Determine the [x, y] coordinate at the center of the cell enclosing the given text.  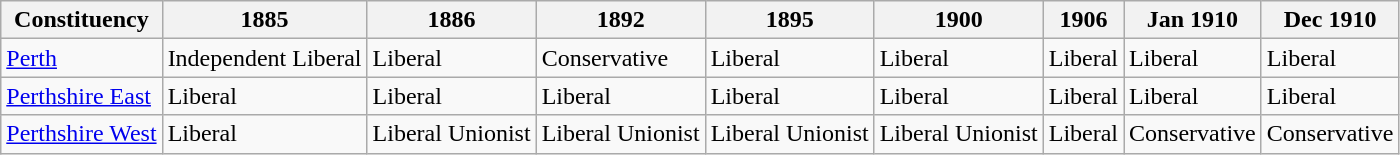
1886 [452, 20]
1895 [790, 20]
Perthshire East [82, 96]
Independent Liberal [264, 58]
Constituency [82, 20]
1900 [958, 20]
1906 [1083, 20]
Jan 1910 [1193, 20]
Perthshire West [82, 134]
1892 [620, 20]
Dec 1910 [1330, 20]
1885 [264, 20]
Perth [82, 58]
